Return the [X, Y] coordinate for the center point of the cell that contains the specified text.  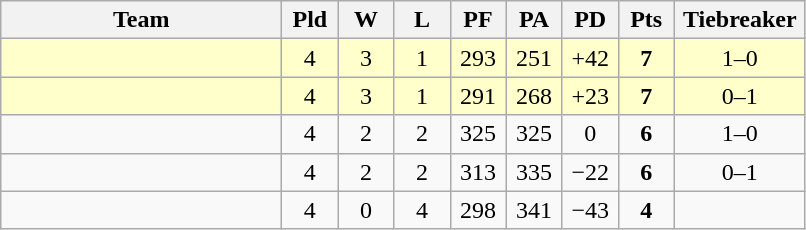
−22 [590, 172]
Team [142, 20]
PF [478, 20]
+23 [590, 96]
−43 [590, 210]
268 [534, 96]
251 [534, 58]
W [366, 20]
335 [534, 172]
341 [534, 210]
293 [478, 58]
Pts [646, 20]
Tiebreaker [740, 20]
+42 [590, 58]
Pld [310, 20]
PA [534, 20]
PD [590, 20]
313 [478, 172]
L [422, 20]
298 [478, 210]
291 [478, 96]
